Determine the [X, Y] coordinate at the center of the cell enclosing the given text.  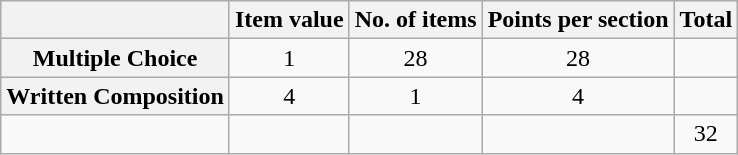
32 [706, 134]
Total [706, 20]
Written Composition [116, 96]
Points per section [578, 20]
Multiple Choice [116, 58]
No. of items [416, 20]
Item value [289, 20]
